Return (X, Y) of the center of cell containing provided text 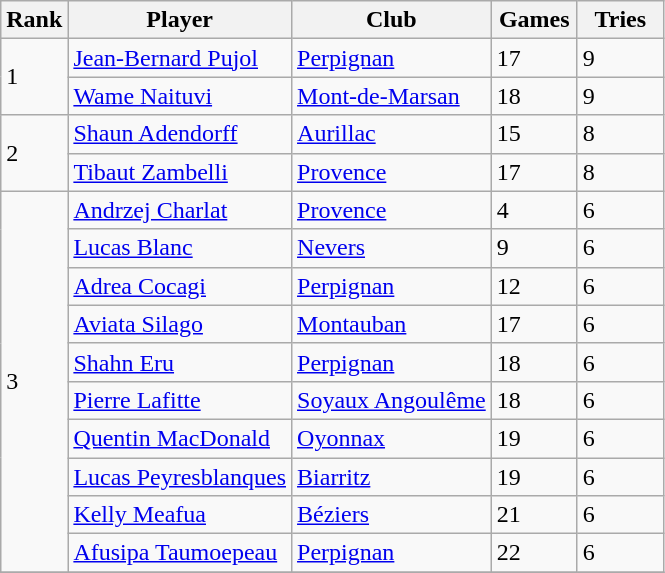
Games (534, 20)
Player (180, 20)
Soyaux Angoulême (392, 400)
Tibaut Zambelli (180, 172)
2 (34, 153)
Wame Naituvi (180, 96)
Jean-Bernard Pujol (180, 58)
Béziers (392, 515)
Aurillac (392, 134)
21 (534, 515)
Oyonnax (392, 438)
Aviata Silago (180, 324)
Rank (34, 20)
Pierre Lafitte (180, 400)
Shaun Adendorff (180, 134)
4 (534, 210)
Lucas Peyresblanques (180, 477)
Club (392, 20)
Adrea Cocagi (180, 286)
Kelly Meafua (180, 515)
Andrzej Charlat (180, 210)
Lucas Blanc (180, 248)
Shahn Eru (180, 362)
Biarritz (392, 477)
Afusipa Taumoepeau (180, 553)
Montauban (392, 324)
3 (34, 382)
Quentin MacDonald (180, 438)
1 (34, 77)
22 (534, 553)
12 (534, 286)
Tries (620, 20)
Mont-de-Marsan (392, 96)
Nevers (392, 248)
15 (534, 134)
